Return the (X, Y) coordinate for the center point of the cell that contains the specified text.  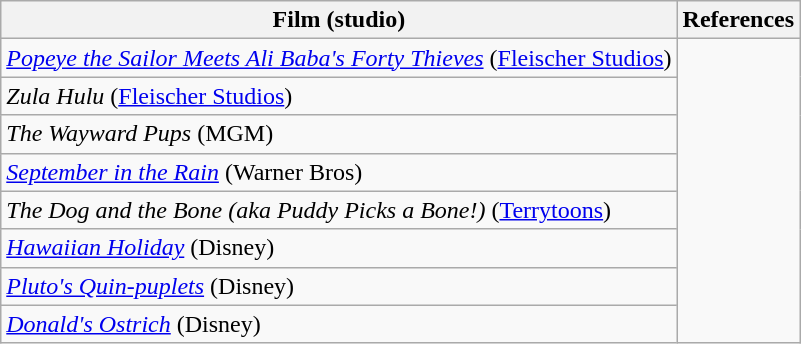
Hawaiian Holiday (Disney) (339, 248)
Pluto's Quin-puplets (Disney) (339, 286)
The Dog and the Bone (aka Puddy Picks a Bone!) (Terrytoons) (339, 210)
Zula Hulu (Fleischer Studios) (339, 96)
The Wayward Pups (MGM) (339, 134)
Donald's Ostrich (Disney) (339, 324)
References (738, 20)
Popeye the Sailor Meets Ali Baba's Forty Thieves (Fleischer Studios) (339, 58)
September in the Rain (Warner Bros) (339, 172)
Film (studio) (339, 20)
